Detect which cell encompasses the target text, then output its [x, y] center coordinate. 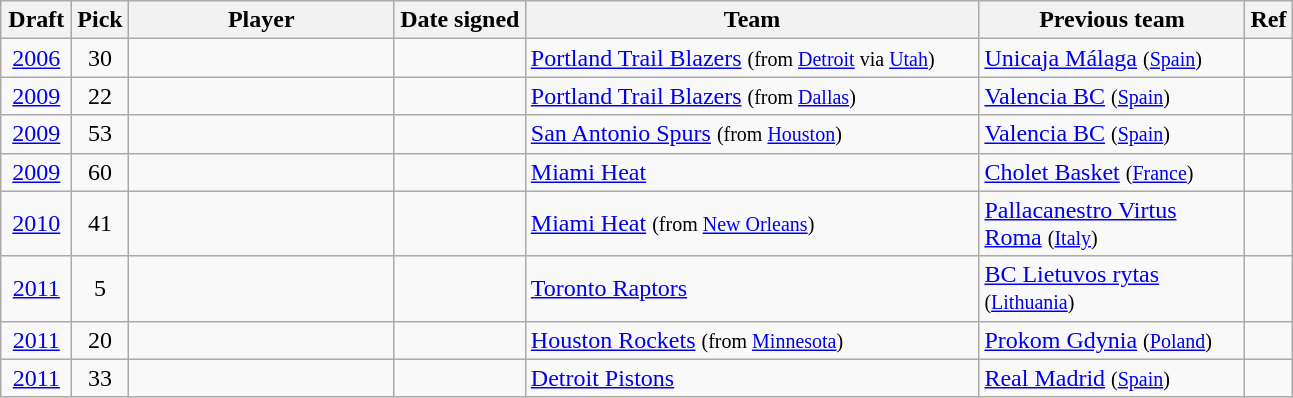
Cholet Basket (France) [1112, 172]
San Antonio Spurs (from Houston) [752, 134]
20 [100, 340]
Toronto Raptors [752, 288]
Houston Rockets (from Minnesota) [752, 340]
53 [100, 134]
Miami Heat (from New Orleans) [752, 224]
Portland Trail Blazers (from Dallas) [752, 96]
Real Madrid (Spain) [1112, 378]
60 [100, 172]
Prokom Gdynia (Poland) [1112, 340]
Unicaja Málaga (Spain) [1112, 58]
5 [100, 288]
BC Lietuvos rytas (Lithuania) [1112, 288]
Pallacanestro Virtus Roma (Italy) [1112, 224]
41 [100, 224]
Team [752, 20]
Detroit Pistons [752, 378]
Previous team [1112, 20]
2006 [36, 58]
Portland Trail Blazers (from Detroit via Utah) [752, 58]
Ref [1268, 20]
Date signed [460, 20]
Draft [36, 20]
2010 [36, 224]
30 [100, 58]
Pick [100, 20]
33 [100, 378]
Player [261, 20]
22 [100, 96]
Miami Heat [752, 172]
